Return the [X, Y] coordinate for the center point of the cell that contains the specified text.  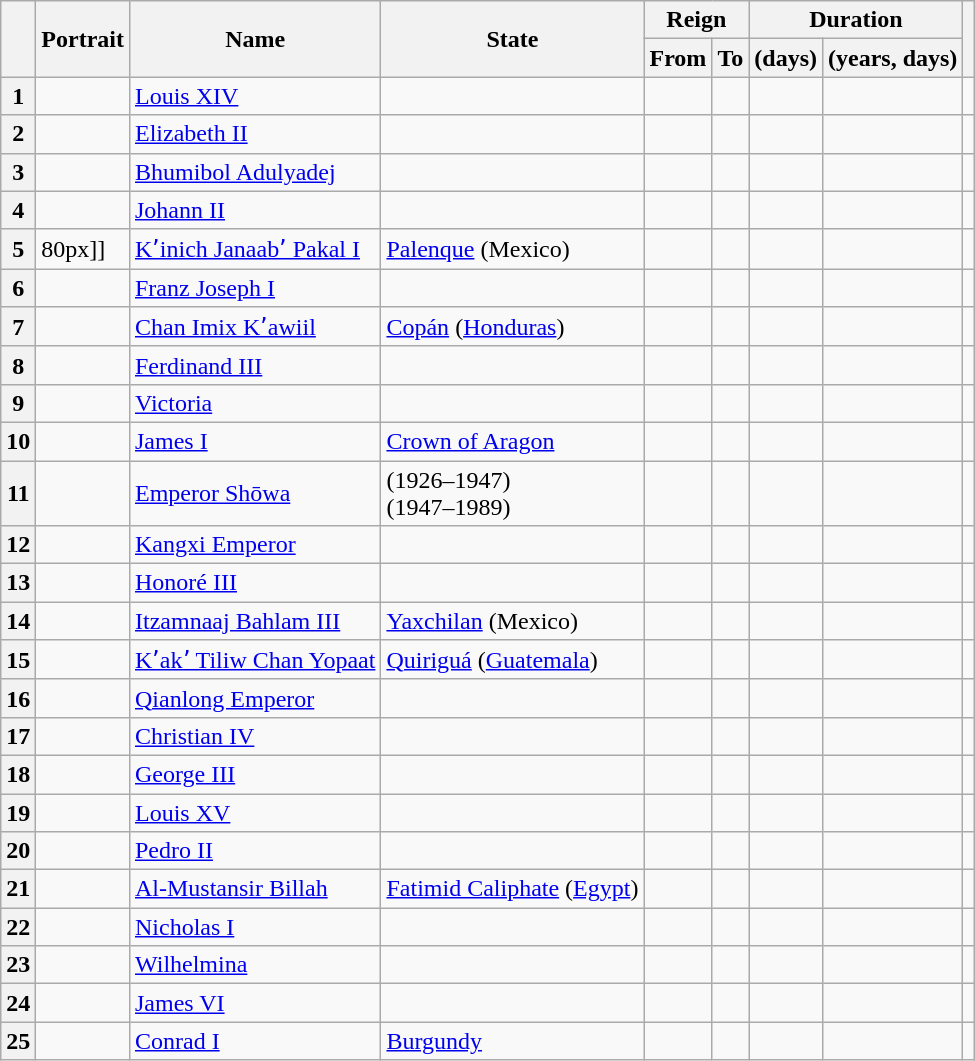
Conrad I [254, 1041]
Yaxchilan (Mexico) [512, 621]
12 [18, 545]
Louis XV [254, 813]
24 [18, 1003]
Pedro II [254, 851]
Duration [856, 20]
Kʼinich Janaabʼ Pakal I [254, 249]
From [678, 58]
18 [18, 774]
5 [18, 249]
Itzamnaaj Bahlam III [254, 621]
23 [18, 965]
Ferdinand III [254, 365]
25 [18, 1041]
Bhumibol Adulyadej [254, 172]
Victoria [254, 403]
13 [18, 583]
6 [18, 288]
State [512, 39]
14 [18, 621]
7 [18, 327]
Franz Joseph I [254, 288]
George III [254, 774]
Qianlong Emperor [254, 698]
Chan Imix Kʼawiil [254, 327]
Portrait [83, 39]
20 [18, 851]
Palenque (Mexico) [512, 249]
James VI [254, 1003]
Burgundy [512, 1041]
To [730, 58]
Nicholas I [254, 927]
Wilhelmina [254, 965]
Name [254, 39]
Christian IV [254, 736]
19 [18, 813]
(years, days) [892, 58]
Louis XIV [254, 96]
Emperor Shōwa [254, 492]
Al-Mustansir Billah [254, 889]
22 [18, 927]
2 [18, 134]
(days) [786, 58]
Quiriguá (Guatemala) [512, 660]
(1926–1947) (1947–1989) [512, 492]
Fatimid Caliphate (Egypt) [512, 889]
80px]] [83, 249]
10 [18, 441]
Reign [696, 20]
Crown of Aragon [512, 441]
Kʼakʼ Tiliw Chan Yopaat [254, 660]
James I [254, 441]
Elizabeth II [254, 134]
21 [18, 889]
8 [18, 365]
Johann II [254, 210]
3 [18, 172]
Honoré III [254, 583]
17 [18, 736]
Kangxi Emperor [254, 545]
9 [18, 403]
4 [18, 210]
11 [18, 492]
Copán (Honduras) [512, 327]
1 [18, 96]
16 [18, 698]
15 [18, 660]
